From the cell containing the given text, extract its center point as (x, y) coordinate. 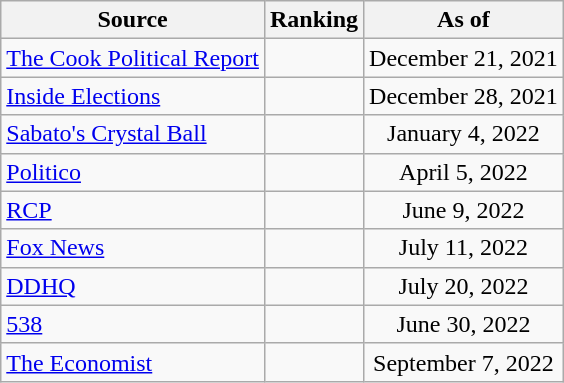
Source (133, 20)
As of (464, 20)
December 28, 2021 (464, 96)
September 7, 2022 (464, 362)
Politico (133, 172)
The Economist (133, 362)
April 5, 2022 (464, 172)
538 (133, 324)
Inside Elections (133, 96)
RCP (133, 210)
Fox News (133, 248)
July 20, 2022 (464, 286)
The Cook Political Report (133, 58)
July 11, 2022 (464, 248)
Sabato's Crystal Ball (133, 134)
December 21, 2021 (464, 58)
January 4, 2022 (464, 134)
DDHQ (133, 286)
June 9, 2022 (464, 210)
Ranking (314, 20)
June 30, 2022 (464, 324)
